Return [X, Y] of the center of cell containing provided text 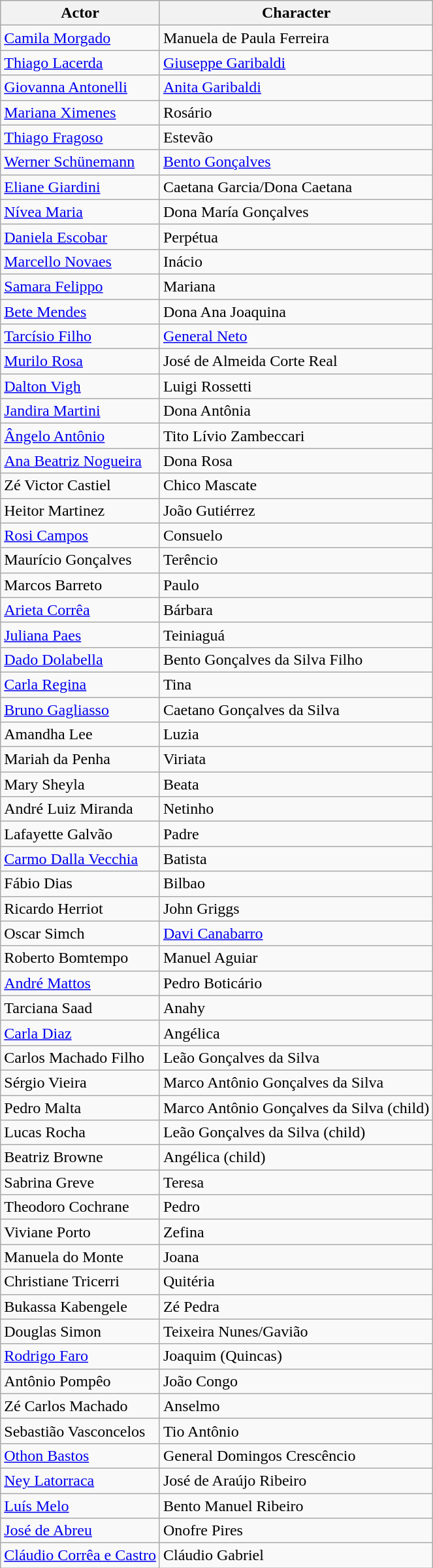
Carla Regina [80, 684]
Zé Victor Castiel [80, 486]
Jandira Martini [80, 411]
Onofre Pires [296, 1531]
Lucas Rocha [80, 1133]
Beatriz Browne [80, 1158]
Daniela Escobar [80, 237]
João Congo [296, 1381]
Quitéria [296, 1282]
Giuseppe Garibaldi [296, 63]
Rosi Campos [80, 535]
Davi Canabarro [296, 933]
Bento Gonçalves da Silva Filho [296, 659]
Christiane Tricerri [80, 1282]
Teixeira Nunes/Gavião [296, 1331]
Thiago Fragoso [80, 137]
Eliane Giardini [80, 187]
Giovanna Antonelli [80, 88]
Ângelo Antônio [80, 436]
Douglas Simon [80, 1331]
Cláudio Corrêa e Castro [80, 1556]
Dalton Vigh [80, 386]
Luzia [296, 735]
Marco Antônio Gonçalves da Silva [296, 1082]
Samara Felippo [80, 286]
Sabrina Greve [80, 1182]
Bento Manuel Ribeiro [296, 1505]
Dado Dolabella [80, 659]
Zé Carlos Machado [80, 1406]
Caetana Garcia/Dona Caetana [296, 187]
Joana [296, 1257]
Teresa [296, 1182]
Dona María Gonçalves [296, 212]
Inácio [296, 261]
Leão Gonçalves da Silva (child) [296, 1133]
Terêncio [296, 560]
Sérgio Vieira [80, 1082]
General Neto [296, 337]
Antônio Pompêo [80, 1381]
Werner Schünemann [80, 162]
Tarciana Saad [80, 1008]
Othon Bastos [80, 1456]
Mary Sheyla [80, 784]
Tarcísio Filho [80, 337]
Lafayette Galvão [80, 834]
Marcos Barreto [80, 585]
Juliana Paes [80, 635]
Thiago Lacerda [80, 63]
Anahy [296, 1008]
Pedro Malta [80, 1108]
Fábio Dias [80, 884]
Theodoro Cochrane [80, 1207]
Tio Antônio [296, 1431]
Carmo Dalla Vecchia [80, 859]
Zé Pedra [296, 1307]
Cláudio Gabriel [296, 1556]
Actor [80, 13]
Bete Mendes [80, 312]
Teiniaguá [296, 635]
General Domingos Crescêncio [296, 1456]
Ricardo Herriot [80, 909]
Manuela do Monte [80, 1257]
Paulo [296, 585]
André Mattos [80, 983]
Beata [296, 784]
Viviane Porto [80, 1232]
Dona Rosa [296, 461]
Oscar Simch [80, 933]
Nívea Maria [80, 212]
Padre [296, 834]
Mariana [296, 286]
Heitor Martinez [80, 510]
José de Abreu [80, 1531]
John Griggs [296, 909]
Bukassa Kabengele [80, 1307]
Manuel Aguiar [296, 958]
Consuelo [296, 535]
Manuela de Paula Ferreira [296, 38]
Zefina [296, 1232]
Dona Antônia [296, 411]
Bento Gonçalves [296, 162]
Arieta Corrêa [80, 610]
Amandha Lee [80, 735]
Rodrigo Faro [80, 1356]
Batista [296, 859]
Luigi Rossetti [296, 386]
José de Almeida Corte Real [296, 361]
Ana Beatriz Nogueira [80, 461]
Estevão [296, 137]
Dona Ana Joaquina [296, 312]
Anselmo [296, 1406]
Sebastião Vasconcelos [80, 1431]
Rosário [296, 112]
Pedro [296, 1207]
Mariah da Penha [80, 759]
Viriata [296, 759]
Camila Morgado [80, 38]
Leão Gonçalves da Silva [296, 1058]
Bárbara [296, 610]
Joaquim (Quincas) [296, 1356]
Marcello Novaes [80, 261]
Anita Garibaldi [296, 88]
Chico Mascate [296, 486]
Angélica (child) [296, 1158]
Bilbao [296, 884]
Pedro Boticário [296, 983]
Roberto Bomtempo [80, 958]
Ney Latorraca [80, 1480]
Carla Diaz [80, 1033]
Angélica [296, 1033]
João Gutiérrez [296, 510]
Maurício Gonçalves [80, 560]
Tito Lívio Zambeccari [296, 436]
Tina [296, 684]
Mariana Ximenes [80, 112]
Perpétua [296, 237]
André Luiz Miranda [80, 809]
Bruno Gagliasso [80, 709]
Luís Melo [80, 1505]
Murilo Rosa [80, 361]
José de Araújo Ribeiro [296, 1480]
Caetano Gonçalves da Silva [296, 709]
Marco Antônio Gonçalves da Silva (child) [296, 1108]
Character [296, 13]
Netinho [296, 809]
Carlos Machado Filho [80, 1058]
